Return the (X, Y) coordinate for the center point of the cell that contains the specified text.  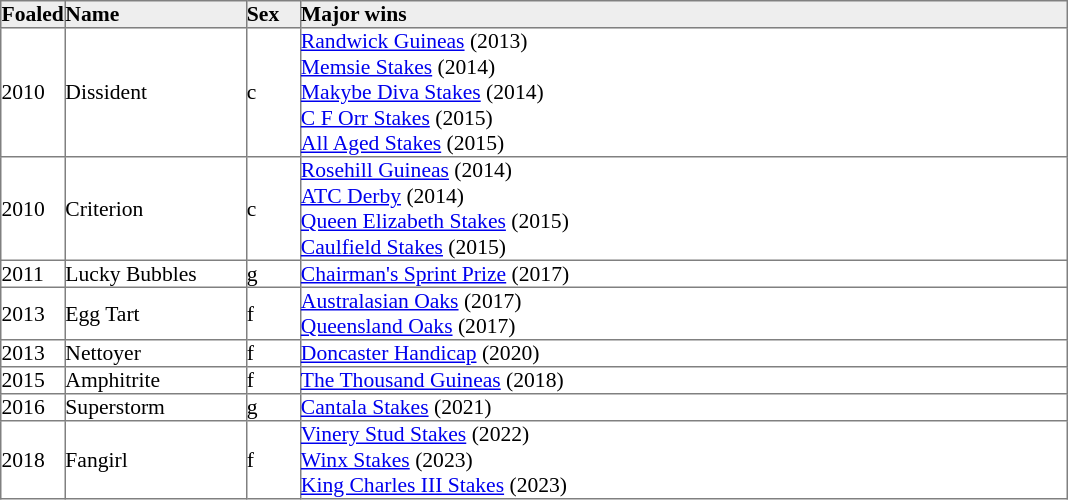
2016 (33, 408)
Criterion (156, 209)
Australasian Oaks (2017)Queensland Oaks (2017) (683, 313)
Vinery Stud Stakes (2022)Winx Stakes (2023)King Charles III Stakes (2023) (683, 460)
2015 (33, 380)
Doncaster Handicap (2020) (683, 354)
Cantala Stakes (2021) (683, 408)
Major wins (683, 14)
Randwick Guineas (2013)Memsie Stakes (2014)Makybe Diva Stakes (2014)C F Orr Stakes (2015)All Aged Stakes (2015) (683, 92)
The Thousand Guineas (2018) (683, 380)
2011 (33, 274)
Nettoyer (156, 354)
Rosehill Guineas (2014)ATC Derby (2014)Queen Elizabeth Stakes (2015)Caulfield Stakes (2015) (683, 209)
Amphitrite (156, 380)
Lucky Bubbles (156, 274)
Chairman's Sprint Prize (2017) (683, 274)
Name (156, 14)
Sex (273, 14)
Foaled (33, 14)
Dissident (156, 92)
Egg Tart (156, 313)
Superstorm (156, 408)
Fangirl (156, 460)
2018 (33, 460)
